Output the (x, y) coordinate of the center of the cell containing the given text.  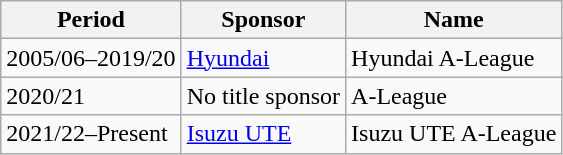
A-League (454, 96)
Hyundai (263, 58)
No title sponsor (263, 96)
Hyundai A-League (454, 58)
Period (91, 20)
2021/22–Present (91, 134)
Isuzu UTE A-League (454, 134)
2005/06–2019/20 (91, 58)
Isuzu UTE (263, 134)
2020/21 (91, 96)
Sponsor (263, 20)
Name (454, 20)
